Locate the cell with the specified text and output its (x, y) center coordinate. 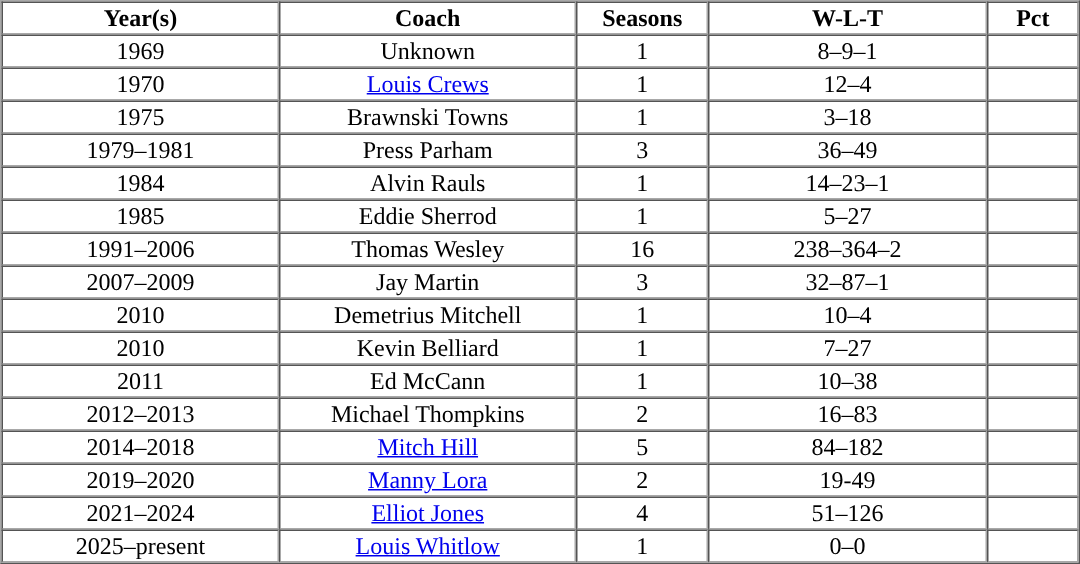
238–364–2 (848, 248)
5 (642, 446)
1985 (141, 216)
7–27 (848, 348)
32–87–1 (848, 282)
2011 (141, 380)
W-L-T (848, 18)
Louis Whitlow (428, 546)
Elliot Jones (428, 512)
1991–2006 (141, 248)
Pct (1034, 18)
0–0 (848, 546)
5–27 (848, 216)
2021–2024 (141, 512)
4 (642, 512)
84–182 (848, 446)
1984 (141, 182)
Kevin Belliard (428, 348)
51–126 (848, 512)
14–23–1 (848, 182)
Thomas Wesley (428, 248)
Alvin Rauls (428, 182)
2012–2013 (141, 414)
10–38 (848, 380)
3–18 (848, 116)
Coach (428, 18)
10–4 (848, 314)
Brawnski Towns (428, 116)
2014–2018 (141, 446)
36–49 (848, 150)
Year(s) (141, 18)
12–4 (848, 84)
16 (642, 248)
8–9–1 (848, 50)
2025–present (141, 546)
19-49 (848, 480)
Michael Thompkins (428, 414)
Ed McCann (428, 380)
1975 (141, 116)
2007–2009 (141, 282)
Manny Lora (428, 480)
Press Parham (428, 150)
1969 (141, 50)
Louis Crews (428, 84)
16–83 (848, 414)
Seasons (642, 18)
Demetrius Mitchell (428, 314)
2019–2020 (141, 480)
Mitch Hill (428, 446)
1979–1981 (141, 150)
Eddie Sherrod (428, 216)
1970 (141, 84)
Unknown (428, 50)
Jay Martin (428, 282)
